Capture the cell that displays the provided text and extract its (x, y) central coordinate. 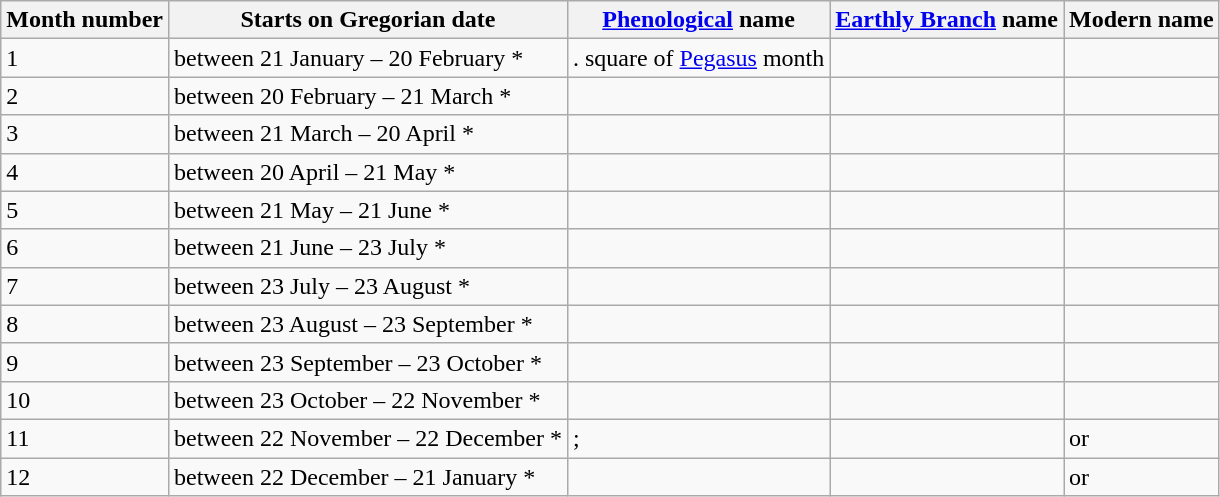
between 22 December – 21 January * (368, 477)
12 (85, 477)
between 21 June – 23 July * (368, 248)
2 (85, 96)
between 20 February – 21 March * (368, 96)
between 20 April – 21 May * (368, 172)
10 (85, 400)
5 (85, 210)
11 (85, 438)
9 (85, 362)
7 (85, 286)
4 (85, 172)
between 21 January – 20 February * (368, 58)
between 21 May – 21 June * (368, 210)
between 21 March – 20 April * (368, 134)
Month number (85, 20)
3 (85, 134)
1 (85, 58)
between 22 November – 22 December * (368, 438)
between 23 July – 23 August * (368, 286)
between 23 August – 23 September * (368, 324)
Modern name (1142, 20)
6 (85, 248)
Earthly Branch name (947, 20)
between 23 September – 23 October * (368, 362)
; (698, 438)
Starts on Gregorian date (368, 20)
Phenological name (698, 20)
. square of Pegasus month (698, 58)
between 23 October – 22 November * (368, 400)
8 (85, 324)
